Return [x, y] of the center of cell containing provided text 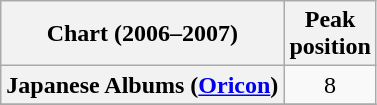
8 [330, 85]
Chart (2006–2007) [142, 34]
Peakposition [330, 34]
Japanese Albums (Oricon) [142, 85]
